Search for the cell housing the specified text and yield its (X, Y) center coordinate. 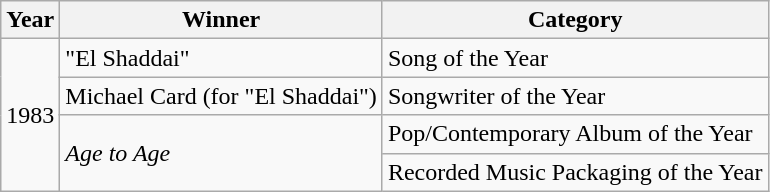
1983 (30, 115)
Category (575, 20)
Year (30, 20)
Recorded Music Packaging of the Year (575, 172)
Age to Age (222, 153)
Song of the Year (575, 58)
Songwriter of the Year (575, 96)
Winner (222, 20)
Michael Card (for "El Shaddai") (222, 96)
Pop/Contemporary Album of the Year (575, 134)
"El Shaddai" (222, 58)
